Scan for the cell matching the given text and deliver its (X, Y) coordinate at center. 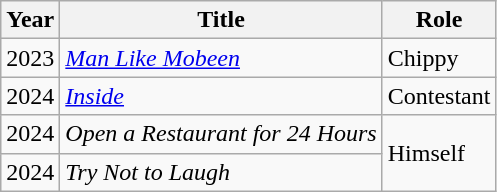
Man Like Mobeen (221, 58)
Title (221, 20)
Role (439, 20)
Himself (439, 153)
Try Not to Laugh (221, 172)
2023 (30, 58)
Year (30, 20)
Contestant (439, 96)
Open a Restaurant for 24 Hours (221, 134)
Chippy (439, 58)
Inside (221, 96)
